Provide the [X, Y] coordinate of the cell's center where the given text is located.  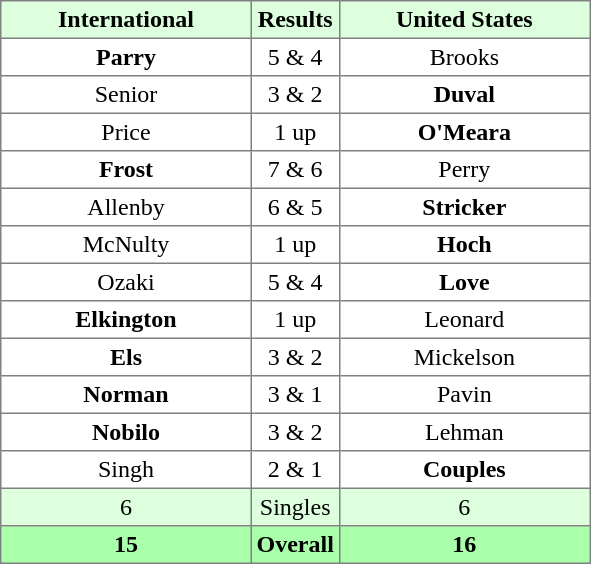
Price [126, 132]
United States [464, 20]
Ozaki [126, 282]
Brooks [464, 57]
Allenby [126, 207]
Perry [464, 170]
15 [126, 545]
Elkington [126, 320]
Senior [126, 95]
International [126, 20]
McNulty [126, 245]
Nobilo [126, 432]
Hoch [464, 245]
Leonard [464, 320]
Singh [126, 470]
Singles [295, 507]
7 & 6 [295, 170]
Els [126, 357]
Parry [126, 57]
Overall [295, 545]
Frost [126, 170]
Pavin [464, 395]
6 & 5 [295, 207]
Mickelson [464, 357]
Norman [126, 395]
16 [464, 545]
Stricker [464, 207]
Results [295, 20]
O'Meara [464, 132]
Couples [464, 470]
2 & 1 [295, 470]
Love [464, 282]
3 & 1 [295, 395]
Lehman [464, 432]
Duval [464, 95]
